Return the [X, Y] coordinate for the center point of the cell that contains the specified text.  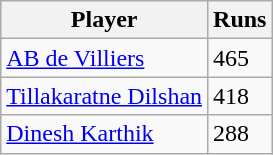
Tillakaratne Dilshan [104, 96]
465 [240, 58]
Player [104, 20]
418 [240, 96]
Runs [240, 20]
288 [240, 134]
Dinesh Karthik [104, 134]
AB de Villiers [104, 58]
